Scan for the cell matching the given text and deliver its (x, y) coordinate at center. 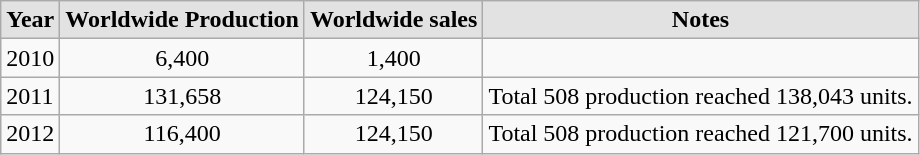
2010 (30, 58)
Total 508 production reached 138,043 units. (700, 96)
Worldwide Production (182, 20)
Worldwide sales (393, 20)
Total 508 production reached 121,700 units. (700, 134)
2012 (30, 134)
131,658 (182, 96)
Notes (700, 20)
Year (30, 20)
6,400 (182, 58)
2011 (30, 96)
1,400 (393, 58)
116,400 (182, 134)
